Search for the cell housing the specified text and yield its [X, Y] center coordinate. 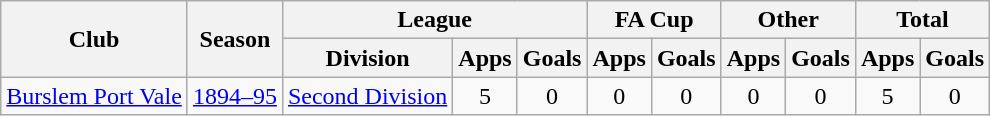
Other [788, 20]
League [434, 20]
1894–95 [234, 96]
Total [922, 20]
Second Division [367, 96]
FA Cup [654, 20]
Season [234, 39]
Division [367, 58]
Club [94, 39]
Burslem Port Vale [94, 96]
